For the text-containing cell, return its midpoint in [x, y] coordinate format. 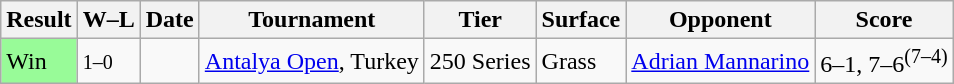
250 Series [480, 62]
Tournament [312, 20]
6–1, 7–6(7–4) [884, 62]
W–L [108, 20]
Date [170, 20]
Tier [480, 20]
Grass [581, 62]
1–0 [108, 62]
Result [39, 20]
Antalya Open, Turkey [312, 62]
Opponent [720, 20]
Surface [581, 20]
Score [884, 20]
Adrian Mannarino [720, 62]
Win [39, 62]
